Return the [x, y] coordinate for the center point of the cell that contains the specified text.  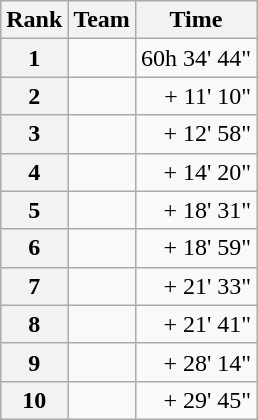
+ 18' 31" [196, 210]
Rank [34, 20]
+ 21' 41" [196, 324]
2 [34, 96]
7 [34, 286]
Team [102, 20]
60h 34' 44" [196, 58]
9 [34, 362]
4 [34, 172]
+ 12' 58" [196, 134]
8 [34, 324]
6 [34, 248]
+ 11' 10" [196, 96]
+ 18' 59" [196, 248]
+ 21' 33" [196, 286]
10 [34, 400]
+ 29' 45" [196, 400]
1 [34, 58]
Time [196, 20]
+ 14' 20" [196, 172]
5 [34, 210]
3 [34, 134]
+ 28' 14" [196, 362]
